Extract the (x, y) coordinate from the center of the cell holding the provided text.  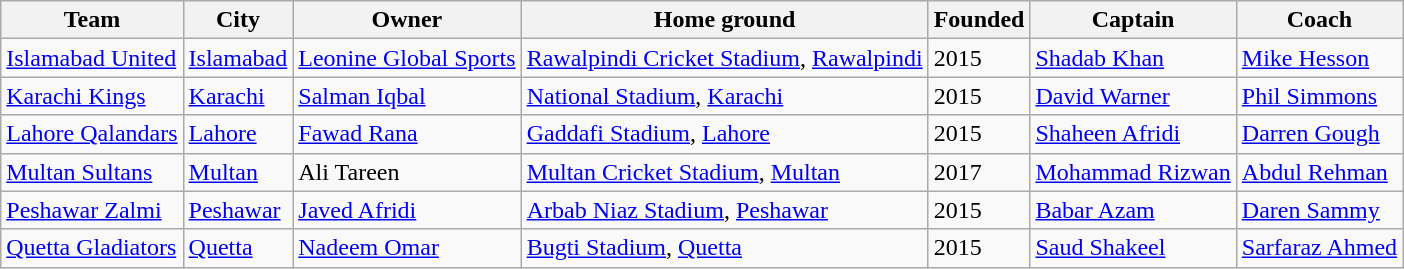
Gaddafi Stadium, Lahore (724, 134)
Islamabad (238, 58)
Multan (238, 172)
Karachi Kings (92, 96)
Multan Sultans (92, 172)
Abdul Rehman (1319, 172)
Islamabad United (92, 58)
Quetta (238, 248)
Nadeem Omar (407, 248)
Shadab Khan (1133, 58)
Team (92, 20)
Karachi (238, 96)
Multan Cricket Stadium, Multan (724, 172)
Owner (407, 20)
Arbab Niaz Stadium, Peshawar (724, 210)
City (238, 20)
Quetta Gladiators (92, 248)
Lahore Qalandars (92, 134)
Lahore (238, 134)
David Warner (1133, 96)
Founded (979, 20)
Mohammad Rizwan (1133, 172)
Leonine Global Sports (407, 58)
Saud Shakeel (1133, 248)
Phil Simmons (1319, 96)
Rawalpindi Cricket Stadium, Rawalpindi (724, 58)
Javed Afridi (407, 210)
Captain (1133, 20)
Bugti Stadium, Quetta (724, 248)
Coach (1319, 20)
Peshawar (238, 210)
Salman Iqbal (407, 96)
Fawad Rana (407, 134)
Babar Azam (1133, 210)
Home ground (724, 20)
2017 (979, 172)
National Stadium, Karachi (724, 96)
Sarfaraz Ahmed (1319, 248)
Shaheen Afridi (1133, 134)
Darren Gough (1319, 134)
Mike Hesson (1319, 58)
Ali Tareen (407, 172)
Daren Sammy (1319, 210)
Peshawar Zalmi (92, 210)
